Output the (x, y) coordinate of the center of the cell containing the given text.  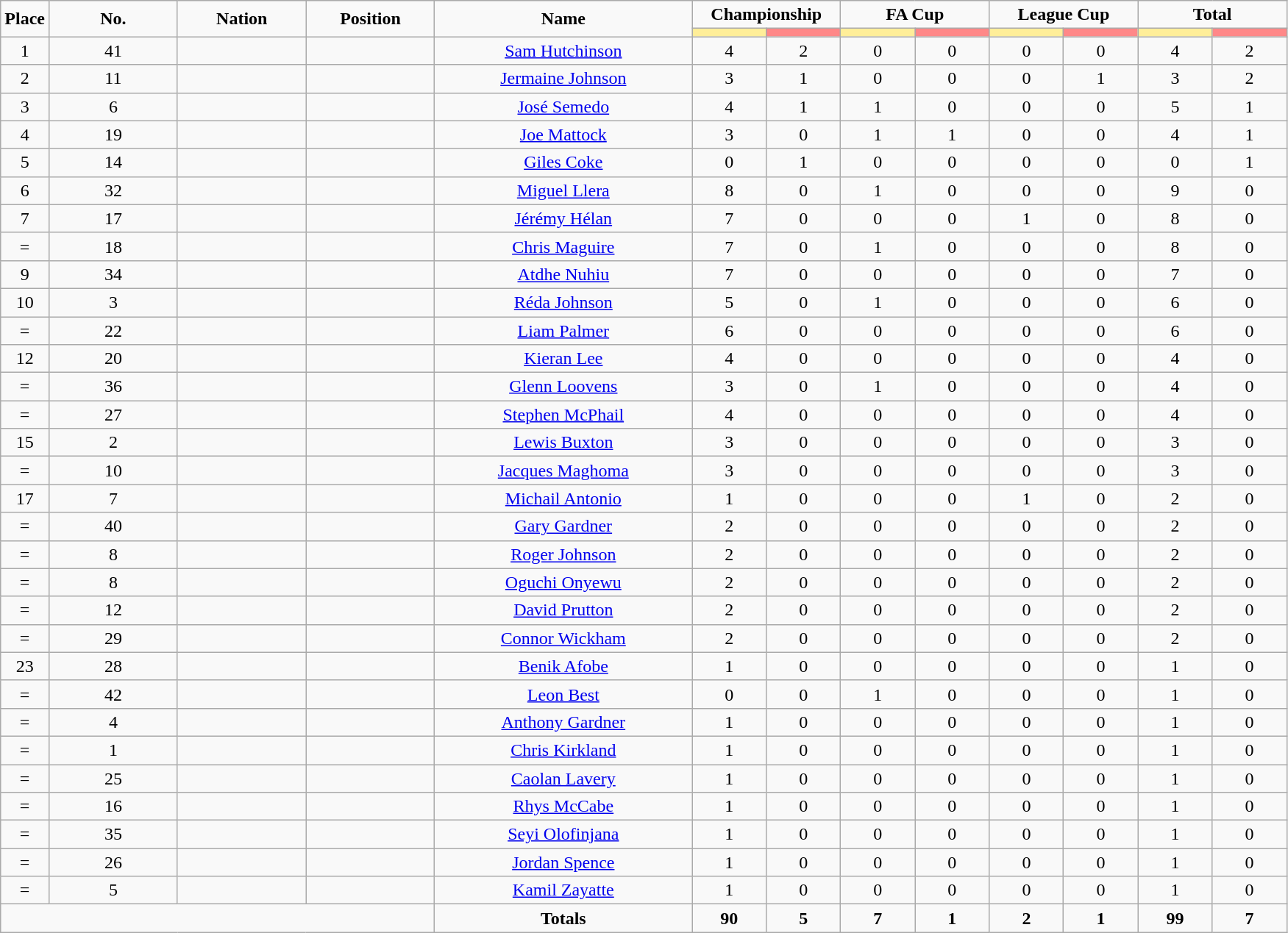
Glenn Loovens (563, 387)
Lewis Buxton (563, 443)
99 (1175, 918)
32 (113, 190)
40 (113, 526)
FA Cup (915, 15)
Réda Johnson (563, 302)
11 (113, 79)
Name (563, 19)
Benik Afobe (563, 666)
Jordan Spence (563, 862)
34 (113, 274)
League Cup (1064, 15)
Liam Palmer (563, 330)
Place (25, 19)
Total (1212, 15)
25 (113, 779)
Chris Maguire (563, 246)
Connor Wickham (563, 638)
Stephen McPhail (563, 415)
35 (113, 834)
Jacques Maghoma (563, 471)
Chris Kirkland (563, 750)
42 (113, 694)
Atdhe Nuhiu (563, 274)
19 (113, 135)
Joe Mattock (563, 135)
Giles Coke (563, 162)
Kamil Zayatte (563, 890)
22 (113, 330)
Championship (766, 15)
Michail Antonio (563, 498)
20 (113, 359)
27 (113, 415)
Sam Hutchinson (563, 51)
Leon Best (563, 694)
Kieran Lee (563, 359)
David Prutton (563, 610)
Position (371, 19)
Caolan Lavery (563, 779)
Gary Gardner (563, 526)
26 (113, 862)
Totals (563, 918)
36 (113, 387)
Anthony Gardner (563, 722)
15 (25, 443)
28 (113, 666)
Jermaine Johnson (563, 79)
Roger Johnson (563, 554)
16 (113, 807)
23 (25, 666)
No. (113, 19)
Jérémy Hélan (563, 218)
18 (113, 246)
Rhys McCabe (563, 807)
Miguel Llera (563, 190)
29 (113, 638)
José Semedo (563, 107)
Nation (241, 19)
Seyi Olofinjana (563, 834)
41 (113, 51)
14 (113, 162)
Oguchi Onyewu (563, 582)
90 (730, 918)
